From the cell containing the given text, extract its center point as [X, Y] coordinate. 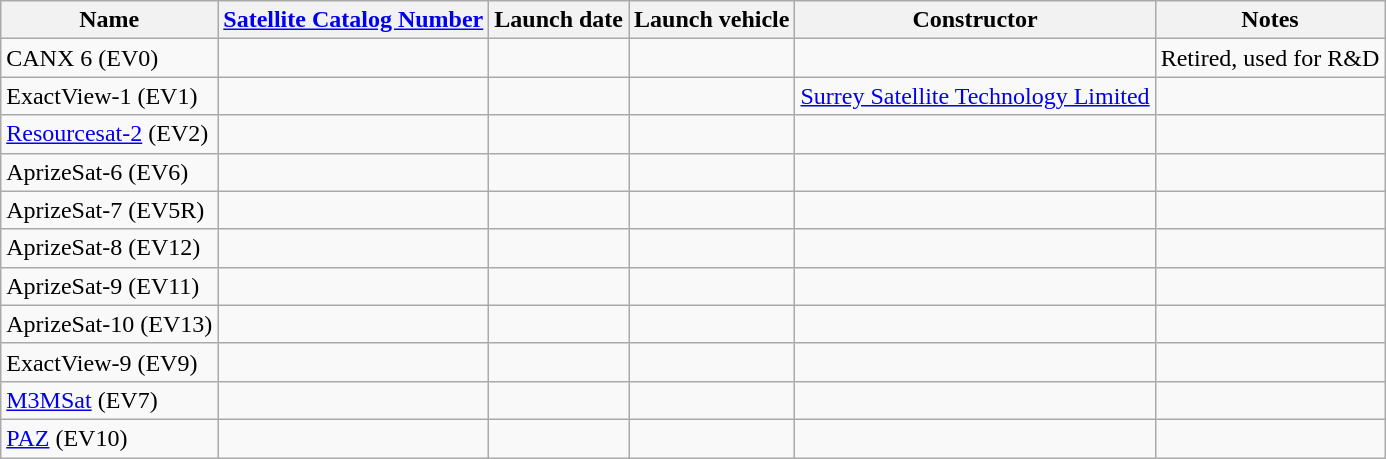
Resourcesat-2 (EV2) [110, 134]
Notes [1270, 20]
Constructor [975, 20]
Retired, used for R&D [1270, 58]
PAZ (EV10) [110, 438]
AprizeSat-6 (EV6) [110, 172]
Name [110, 20]
AprizeSat-7 (EV5R) [110, 210]
ExactView-9 (EV9) [110, 362]
AprizeSat-10 (EV13) [110, 324]
Launch vehicle [712, 20]
ExactView-1 (EV1) [110, 96]
AprizeSat-9 (EV11) [110, 286]
M3MSat (EV7) [110, 400]
AprizeSat-8 (EV12) [110, 248]
Satellite Catalog Number [354, 20]
CANX 6 (EV0) [110, 58]
Surrey Satellite Technology Limited [975, 96]
Launch date [559, 20]
